Identify which cell holds the provided text, then report its [X, Y] central coordinate. 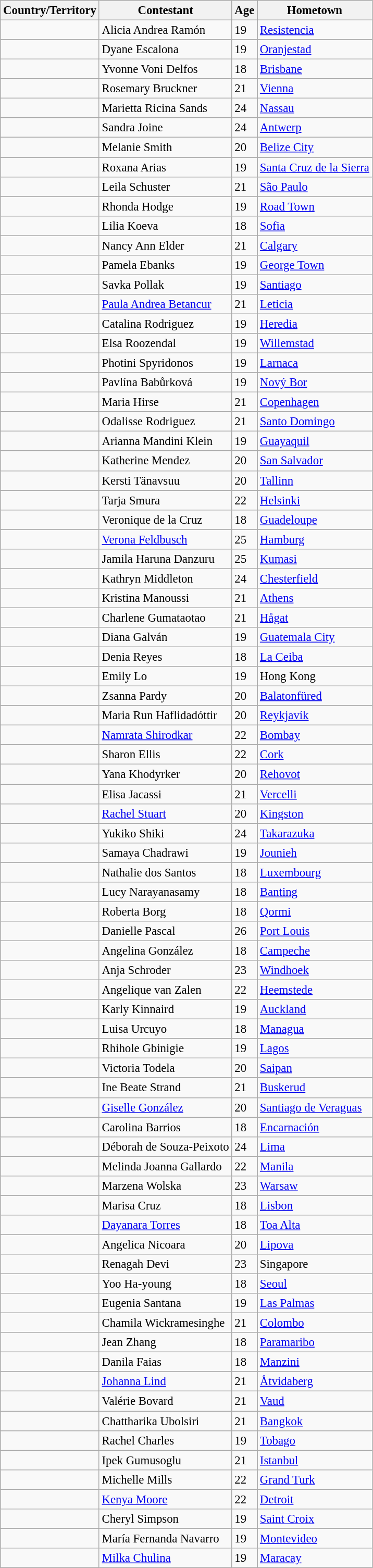
Yana Khodyrker [166, 774]
Toa Alta [315, 1225]
Denia Reyes [166, 657]
Danila Faias [166, 1362]
Oranjestad [315, 50]
Sandra Joine [166, 128]
Samaya Chadrawi [166, 853]
Kumasi [315, 559]
Giselle González [166, 1107]
Odalisse Rodriguez [166, 422]
Déborah de Souza-Peixoto [166, 1146]
Marisa Cruz [166, 1205]
Melinda Joanna Gallardo [166, 1166]
Victoria Todela [166, 1068]
Chesterfield [315, 578]
Port Louis [315, 931]
Resistencia [315, 30]
Heemstede [315, 990]
Yoo Ha-young [166, 1284]
Colombo [315, 1323]
Luisa Urcuyo [166, 1029]
Katherine Mendez [166, 461]
Vienna [315, 89]
Warsaw [315, 1186]
Rosemary Bruckner [166, 89]
Namrata Shirodkar [166, 735]
Helsinki [315, 500]
Istanbul [315, 1460]
Veronique de la Cruz [166, 520]
Hågat [315, 618]
Maria Run Haflidadóttir [166, 715]
Detroit [315, 1499]
Hong Kong [315, 676]
Jounieh [315, 853]
Zsanna Pardy [166, 696]
Sofia [315, 226]
Antwerp [315, 128]
Angelique van Zalen [166, 990]
Elsa Roozendal [166, 343]
Karly Kinnaird [166, 1009]
Angelina González [166, 950]
Calgary [315, 245]
Nassau [315, 108]
Montevideo [315, 1538]
Seoul [315, 1284]
Santo Domingo [315, 422]
Guayaquil [315, 441]
Manzini [315, 1362]
Larnaca [315, 363]
Windhoek [315, 970]
Managua [315, 1029]
Leticia [315, 304]
Contestant [166, 10]
Lilia Koeva [166, 226]
Rehovot [315, 774]
Alicia Andrea Ramón [166, 30]
George Town [315, 265]
Tobago [315, 1440]
Paula Andrea Betancur [166, 304]
Guadeloupe [315, 520]
Campeche [315, 950]
Vercelli [315, 794]
Cork [315, 755]
Rhonda Hodge [166, 206]
Ine Beate Strand [166, 1088]
Dyane Escalona [166, 50]
Eugenia Santana [166, 1303]
Cheryl Simpson [166, 1519]
Singapore [315, 1264]
Saipan [315, 1068]
Country/Territory [50, 10]
Rhihole Gbinigie [166, 1048]
Diana Galván [166, 637]
Pamela Ebanks [166, 265]
Angelica Nicoara [166, 1244]
26 [245, 931]
Johanna Lind [166, 1381]
Bombay [315, 735]
Encarnación [315, 1127]
Reykjavík [315, 715]
La Ceiba [315, 657]
Luxembourg [315, 872]
Roxana Arias [166, 167]
Lagos [315, 1048]
Lipova [315, 1244]
Nový Bor [315, 382]
Paramaribo [315, 1342]
Tarja Smura [166, 500]
Pavlína Babůrková [166, 382]
Marietta Ricina Sands [166, 108]
Kristina Manoussi [166, 598]
Tallinn [315, 480]
Melanie Smith [166, 147]
Age [245, 10]
Sharon Ellis [166, 755]
Brisbane [315, 69]
Saint Croix [315, 1519]
Åtvidaberg [315, 1381]
Kenya Moore [166, 1499]
Belize City [315, 147]
Bangkok [315, 1421]
Verona Feldbusch [166, 539]
Las Palmas [315, 1303]
Jean Zhang [166, 1342]
Rachel Charles [166, 1440]
Copenhagen [315, 402]
Kersti Tänavsuu [166, 480]
Anja Schroder [166, 970]
Grand Turk [315, 1479]
Maria Hirse [166, 402]
Arianna Mandini Klein [166, 441]
Santa Cruz de la Sierra [315, 167]
San Salvador [315, 461]
Chattharika Ubolsiri [166, 1421]
María Fernanda Navarro [166, 1538]
Manila [315, 1166]
Banting [315, 892]
Santiago de Veraguas [315, 1107]
Yukiko Shiki [166, 833]
Willemstad [315, 343]
Road Town [315, 206]
Buskerud [315, 1088]
Marzena Wolska [166, 1186]
Elisa Jacassi [166, 794]
Vaud [315, 1401]
Photini Spyridonos [166, 363]
Dayanara Torres [166, 1225]
Kathryn Middleton [166, 578]
Takarazuka [315, 833]
Hometown [315, 10]
Guatemala City [315, 637]
Michelle Mills [166, 1479]
Nathalie dos Santos [166, 872]
Athens [315, 598]
Valérie Bovard [166, 1401]
São Paulo [315, 187]
Qormi [315, 911]
Charlene Gumataotao [166, 618]
Carolina Barrios [166, 1127]
Catalina Rodriguez [166, 324]
Milka Chulina [166, 1558]
Lisbon [315, 1205]
Kingston [315, 813]
Heredia [315, 324]
Maracay [315, 1558]
Ipek Gumusoglu [166, 1460]
Danielle Pascal [166, 931]
Emily Lo [166, 676]
Lima [315, 1146]
Savka Pollak [166, 285]
Hamburg [315, 539]
Yvonne Voni Delfos [166, 69]
Roberta Borg [166, 911]
Chamila Wickramesinghe [166, 1323]
Leila Schuster [166, 187]
Auckland [315, 1009]
Nancy Ann Elder [166, 245]
Jamila Haruna Danzuru [166, 559]
Balatonfüred [315, 696]
Rachel Stuart [166, 813]
Lucy Narayanasamy [166, 892]
Santiago [315, 285]
Renagah Devi [166, 1264]
